Pinpoint the cell where the given text exists, returning its (x, y) midpoint coordinate. 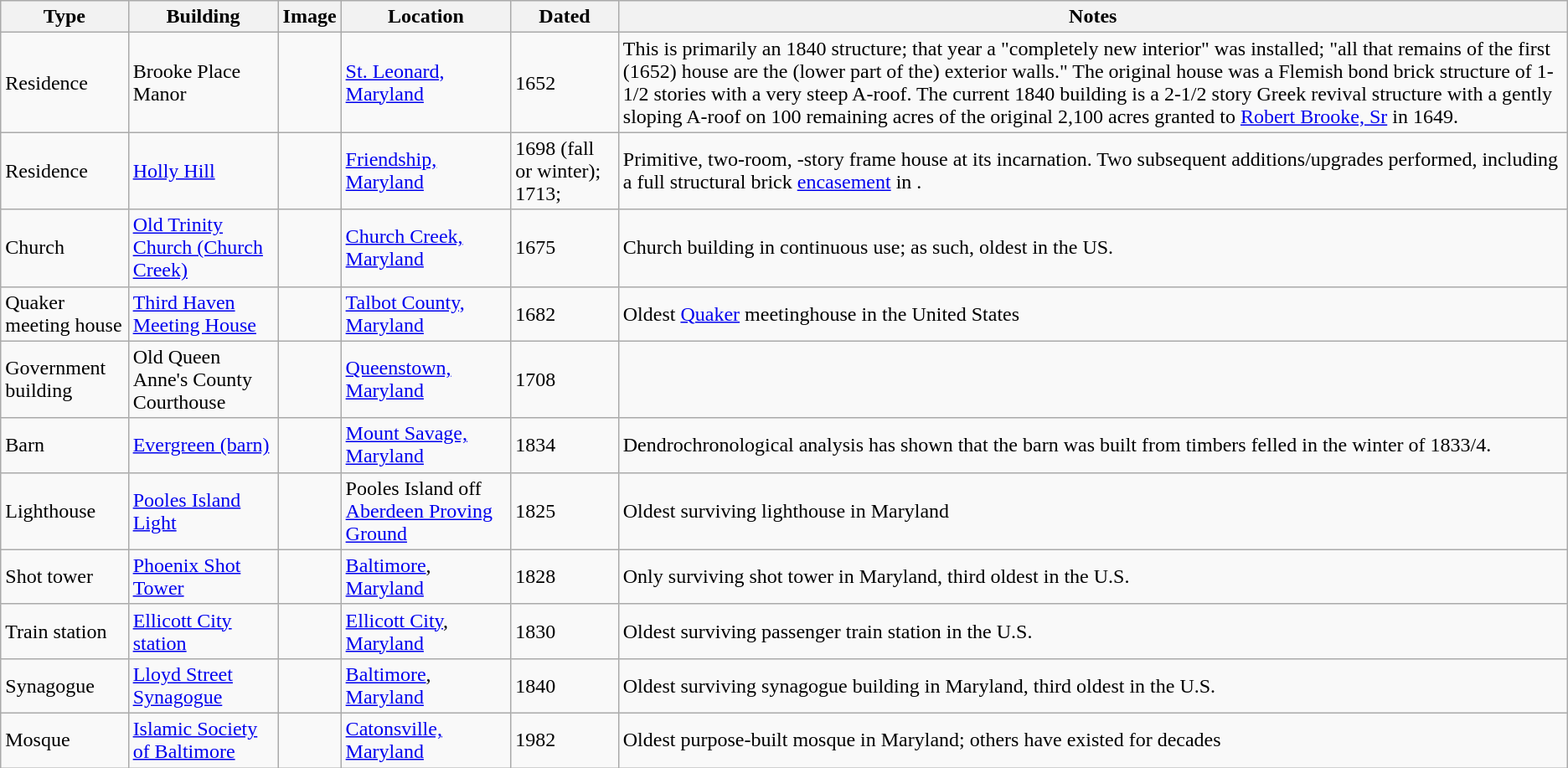
1834 (565, 446)
Oldest Quaker meetinghouse in the United States (1092, 313)
Shot tower (64, 576)
Notes (1092, 17)
Ellicott City, Maryland (426, 631)
1698 (fall or winter); 1713; (565, 171)
1840 (565, 685)
Barn (64, 446)
Lighthouse (64, 511)
Church Creek, Maryland (426, 248)
Government building (64, 379)
Oldest surviving synagogue building in Maryland, third oldest in the U.S. (1092, 685)
Church (64, 248)
Synagogue (64, 685)
Location (426, 17)
Mount Savage, Maryland (426, 446)
1708 (565, 379)
Friendship, Maryland (426, 171)
Brooke Place Manor (203, 82)
1982 (565, 740)
Old Trinity Church (Church Creek) (203, 248)
St. Leonard, Maryland (426, 82)
Oldest surviving lighthouse in Maryland (1092, 511)
Building (203, 17)
Oldest purpose-built mosque in Maryland; others have existed for decades (1092, 740)
1828 (565, 576)
Lloyd Street Synagogue (203, 685)
Oldest surviving passenger train station in the U.S. (1092, 631)
Islamic Society of Baltimore (203, 740)
1675 (565, 248)
Talbot County, Maryland (426, 313)
Mosque (64, 740)
1825 (565, 511)
1682 (565, 313)
Queenstown, Maryland (426, 379)
Image (310, 17)
Pooles Island Light (203, 511)
Train station (64, 631)
Type (64, 17)
Only surviving shot tower in Maryland, third oldest in the U.S. (1092, 576)
Phoenix Shot Tower (203, 576)
Dendrochronological analysis has shown that the barn was built from timbers felled in the winter of 1833/4. (1092, 446)
Church building in continuous use; as such, oldest in the US. (1092, 248)
Evergreen (barn) (203, 446)
Pooles Island off Aberdeen Proving Ground (426, 511)
1830 (565, 631)
Old Queen Anne's County Courthouse (203, 379)
Third Haven Meeting House (203, 313)
Holly Hill (203, 171)
Dated (565, 17)
Ellicott City station (203, 631)
Quaker meeting house (64, 313)
1652 (565, 82)
Catonsville, Maryland (426, 740)
